Scan for the cell matching the given text and deliver its [x, y] coordinate at center. 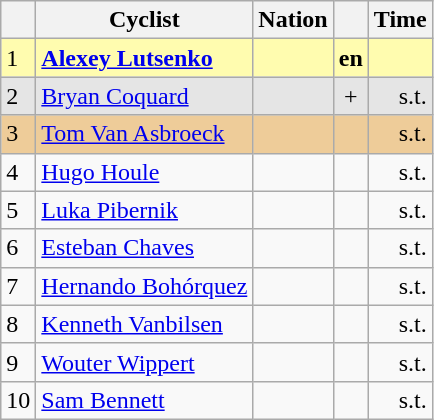
8 [18, 324]
Esteban Chaves [144, 248]
3 [18, 134]
1 [18, 58]
Wouter Wippert [144, 362]
2 [18, 96]
Tom Van Asbroeck [144, 134]
Hugo Houle [144, 172]
9 [18, 362]
5 [18, 210]
Alexey Lutsenko [144, 58]
Sam Bennett [144, 400]
Time [400, 20]
4 [18, 172]
Luka Pibernik [144, 210]
6 [18, 248]
en [350, 58]
Kenneth Vanbilsen [144, 324]
Bryan Coquard [144, 96]
Hernando Bohórquez [144, 286]
7 [18, 286]
Cyclist [144, 20]
+ [350, 96]
Nation [293, 20]
10 [18, 400]
